From the cell containing the given text, extract its center point as (x, y) coordinate. 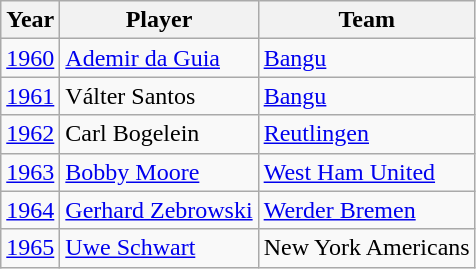
1963 (30, 172)
1962 (30, 134)
Year (30, 20)
Ademir da Guia (159, 58)
Uwe Schwart (159, 248)
Gerhard Zebrowski (159, 210)
Player (159, 20)
1961 (30, 96)
Bobby Moore (159, 172)
1964 (30, 210)
Válter Santos (159, 96)
1965 (30, 248)
Werder Bremen (366, 210)
New York Americans (366, 248)
West Ham United (366, 172)
Carl Bogelein (159, 134)
1960 (30, 58)
Reutlingen (366, 134)
Team (366, 20)
